Locate the cell with the specified text and output its [x, y] center coordinate. 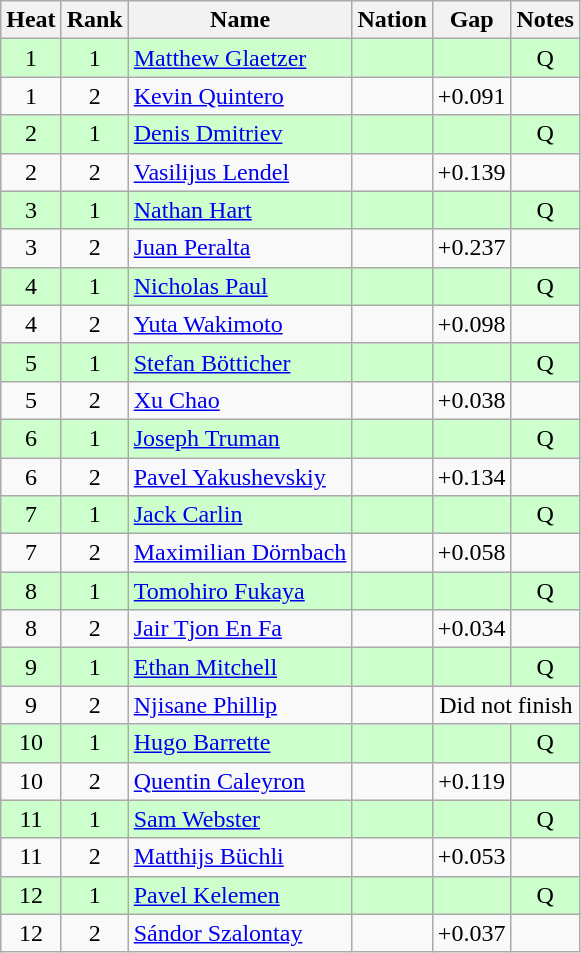
Sándor Szalontay [240, 933]
+0.139 [472, 172]
Joseph Truman [240, 438]
+0.098 [472, 324]
Name [240, 20]
+0.053 [472, 857]
Sam Webster [240, 819]
+0.034 [472, 629]
Yuta Wakimoto [240, 324]
Pavel Yakushevskiy [240, 477]
Jair Tjon En Fa [240, 629]
+0.237 [472, 248]
Stefan Bötticher [240, 362]
Notes [545, 20]
Denis Dmitriev [240, 134]
+0.038 [472, 400]
Jack Carlin [240, 515]
Did not finish [506, 705]
Juan Peralta [240, 248]
Matthijs Büchli [240, 857]
Xu Chao [240, 400]
Nation [392, 20]
Quentin Caleyron [240, 781]
Rank [94, 20]
Vasilijus Lendel [240, 172]
Kevin Quintero [240, 96]
Ethan Mitchell [240, 667]
+0.037 [472, 933]
Njisane Phillip [240, 705]
Tomohiro Fukaya [240, 591]
Nicholas Paul [240, 286]
+0.134 [472, 477]
+0.119 [472, 781]
Maximilian Dörnbach [240, 553]
Matthew Glaetzer [240, 58]
Nathan Hart [240, 210]
+0.091 [472, 96]
Pavel Kelemen [240, 895]
Gap [472, 20]
Hugo Barrette [240, 743]
Heat [31, 20]
+0.058 [472, 553]
